Determine the [X, Y] coordinate at the center of the cell enclosing the given text.  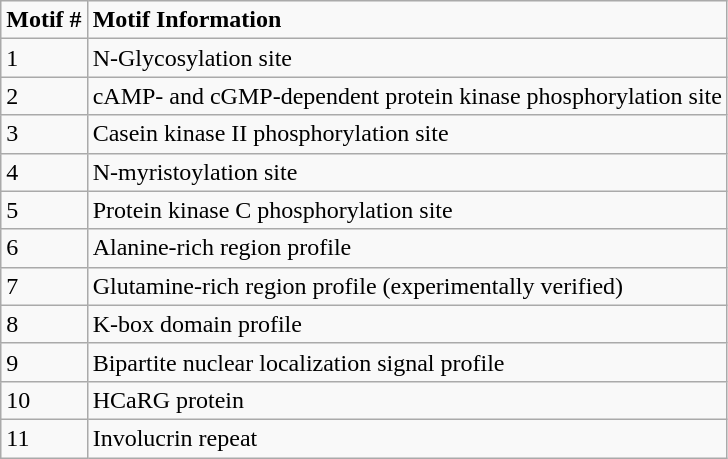
Involucrin repeat [407, 438]
cAMP- and cGMP-dependent protein kinase phosphorylation site [407, 96]
1 [44, 58]
Motif Information [407, 20]
8 [44, 324]
K-box domain profile [407, 324]
9 [44, 362]
Motif # [44, 20]
10 [44, 400]
N-myristoylation site [407, 172]
3 [44, 134]
11 [44, 438]
7 [44, 286]
HCaRG protein [407, 400]
2 [44, 96]
Glutamine-rich region profile (experimentally verified) [407, 286]
Protein kinase C phosphorylation site [407, 210]
Alanine-rich region profile [407, 248]
N-Glycosylation site [407, 58]
Casein kinase II phosphorylation site [407, 134]
6 [44, 248]
5 [44, 210]
4 [44, 172]
Bipartite nuclear localization signal profile [407, 362]
